For the text-containing cell, return its midpoint in (x, y) coordinate format. 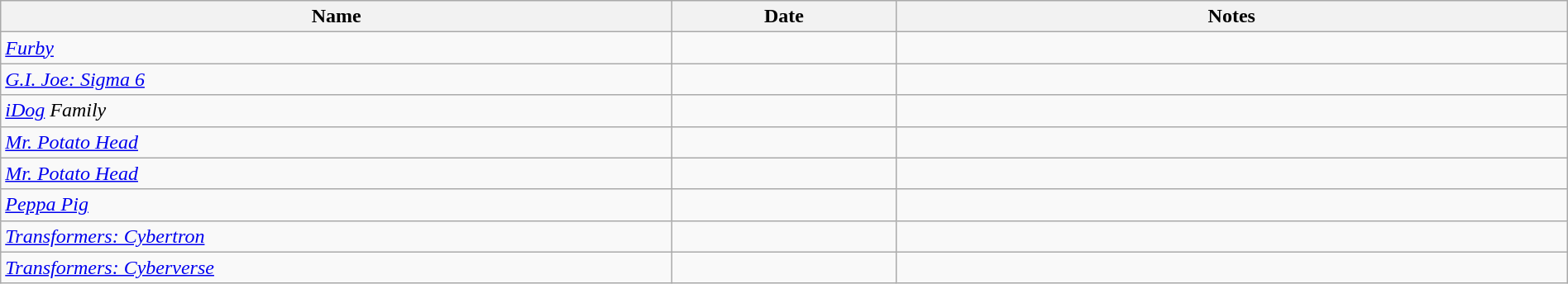
Date (784, 17)
G.I. Joe: Sigma 6 (337, 79)
Name (337, 17)
iDog Family (337, 111)
Furby (337, 48)
Notes (1231, 17)
Transformers: Cybertron (337, 236)
Peppa Pig (337, 205)
Transformers: Cyberverse (337, 267)
